Scan for the cell matching the given text and deliver its (X, Y) coordinate at center. 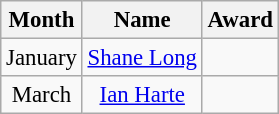
Shane Long (142, 58)
March (42, 95)
Award (240, 20)
Month (42, 20)
Ian Harte (142, 95)
Name (142, 20)
January (42, 58)
